Return [X, Y] of the center of cell containing provided text 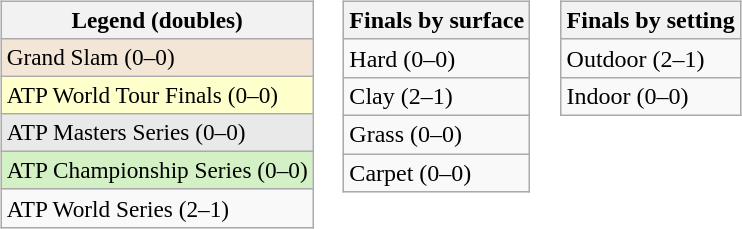
ATP World Series (2–1) [157, 208]
Finals by surface [437, 20]
Outdoor (2–1) [650, 58]
ATP Championship Series (0–0) [157, 171]
Grand Slam (0–0) [157, 57]
ATP World Tour Finals (0–0) [157, 95]
Indoor (0–0) [650, 96]
Carpet (0–0) [437, 173]
Clay (2–1) [437, 96]
Grass (0–0) [437, 134]
Legend (doubles) [157, 20]
Hard (0–0) [437, 58]
ATP Masters Series (0–0) [157, 133]
Finals by setting [650, 20]
